Return the (X, Y) coordinate for the center point of the cell that contains the specified text.  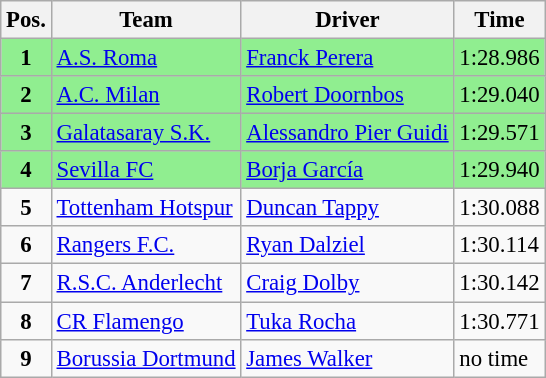
1:30.114 (500, 245)
James Walker (348, 358)
Rangers F.C. (146, 245)
3 (26, 133)
Team (146, 20)
Borussia Dortmund (146, 358)
no time (500, 358)
5 (26, 208)
7 (26, 283)
1:30.088 (500, 208)
Pos. (26, 20)
2 (26, 95)
Driver (348, 20)
1:29.940 (500, 170)
A.C. Milan (146, 95)
CR Flamengo (146, 321)
9 (26, 358)
1:30.142 (500, 283)
Sevilla FC (146, 170)
Tottenham Hotspur (146, 208)
6 (26, 245)
Borja García (348, 170)
1:29.040 (500, 95)
A.S. Roma (146, 58)
Ryan Dalziel (348, 245)
R.S.C. Anderlecht (146, 283)
Galatasaray S.K. (146, 133)
Craig Dolby (348, 283)
1:28.986 (500, 58)
Robert Doornbos (348, 95)
Time (500, 20)
1 (26, 58)
Alessandro Pier Guidi (348, 133)
8 (26, 321)
4 (26, 170)
1:29.571 (500, 133)
Tuka Rocha (348, 321)
1:30.771 (500, 321)
Duncan Tappy (348, 208)
Franck Perera (348, 58)
